Scan for the cell matching the given text and deliver its [x, y] coordinate at center. 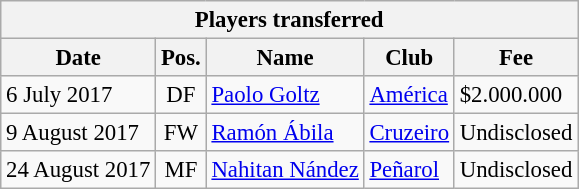
FW [181, 133]
Ramón Ábila [285, 133]
Date [78, 58]
Peñarol [409, 170]
Players transferred [290, 20]
Cruzeiro [409, 133]
6 July 2017 [78, 95]
Name [285, 58]
Paolo Goltz [285, 95]
Club [409, 58]
América [409, 95]
$2.000.000 [516, 95]
Fee [516, 58]
24 August 2017 [78, 170]
9 August 2017 [78, 133]
Pos. [181, 58]
Nahitan Nández [285, 170]
MF [181, 170]
DF [181, 95]
